Find where the given text appears and provide that cell's center as (x, y) coordinate. 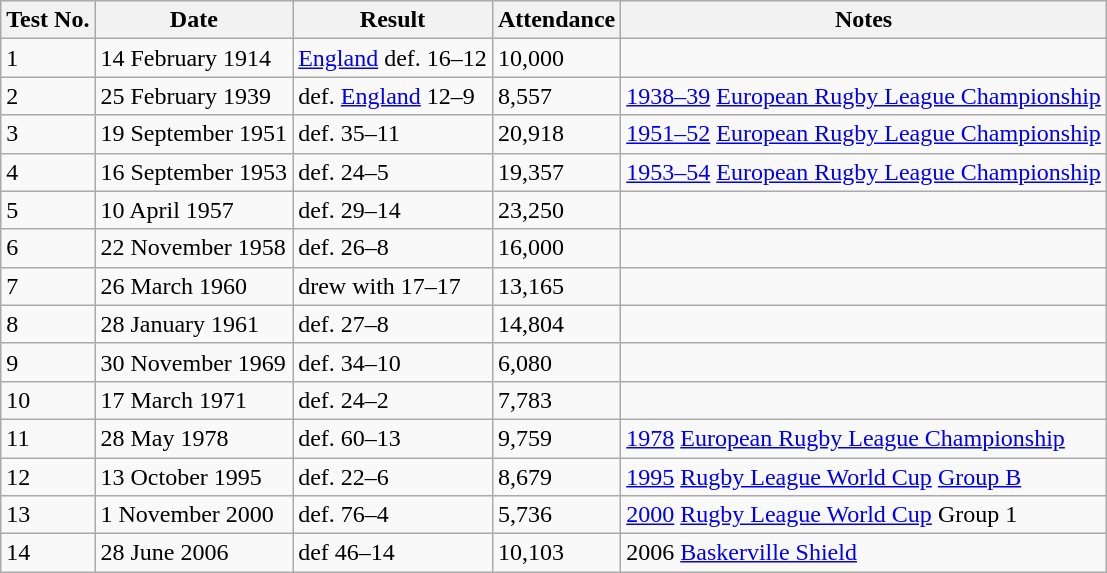
11 (48, 438)
28 June 2006 (194, 553)
28 January 1961 (194, 324)
1953–54 European Rugby League Championship (864, 172)
def. 35–11 (393, 134)
3 (48, 134)
1938–39 European Rugby League Championship (864, 96)
6,080 (556, 362)
5 (48, 210)
Attendance (556, 20)
6 (48, 248)
14 February 1914 (194, 58)
19 September 1951 (194, 134)
def 46–14 (393, 553)
def. 27–8 (393, 324)
1995 Rugby League World Cup Group B (864, 477)
8 (48, 324)
def. England 12–9 (393, 96)
def. 24–2 (393, 400)
16 September 1953 (194, 172)
9,759 (556, 438)
1 November 2000 (194, 515)
Test No. (48, 20)
16,000 (556, 248)
30 November 1969 (194, 362)
1951–52 European Rugby League Championship (864, 134)
17 March 1971 (194, 400)
def. 60–13 (393, 438)
England def. 16–12 (393, 58)
def. 34–10 (393, 362)
Result (393, 20)
2006 Baskerville Shield (864, 553)
14,804 (556, 324)
drew with 17–17 (393, 286)
10 (48, 400)
20,918 (556, 134)
7,783 (556, 400)
Notes (864, 20)
25 February 1939 (194, 96)
4 (48, 172)
19,357 (556, 172)
1 (48, 58)
26 March 1960 (194, 286)
13 October 1995 (194, 477)
7 (48, 286)
13,165 (556, 286)
28 May 1978 (194, 438)
12 (48, 477)
9 (48, 362)
14 (48, 553)
def. 22–6 (393, 477)
1978 European Rugby League Championship (864, 438)
2000 Rugby League World Cup Group 1 (864, 515)
def. 76–4 (393, 515)
23,250 (556, 210)
13 (48, 515)
def. 24–5 (393, 172)
10 April 1957 (194, 210)
22 November 1958 (194, 248)
def. 26–8 (393, 248)
Date (194, 20)
8,679 (556, 477)
8,557 (556, 96)
5,736 (556, 515)
2 (48, 96)
def. 29–14 (393, 210)
10,000 (556, 58)
10,103 (556, 553)
